Output the (x, y) coordinate of the center of the cell containing the given text.  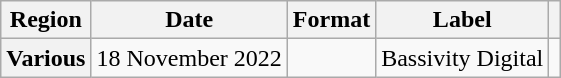
Bassivity Digital (462, 58)
Region (46, 20)
18 November 2022 (189, 58)
Date (189, 20)
Format (331, 20)
Various (46, 58)
Label (462, 20)
